Identify which cell holds the provided text, then report its (x, y) central coordinate. 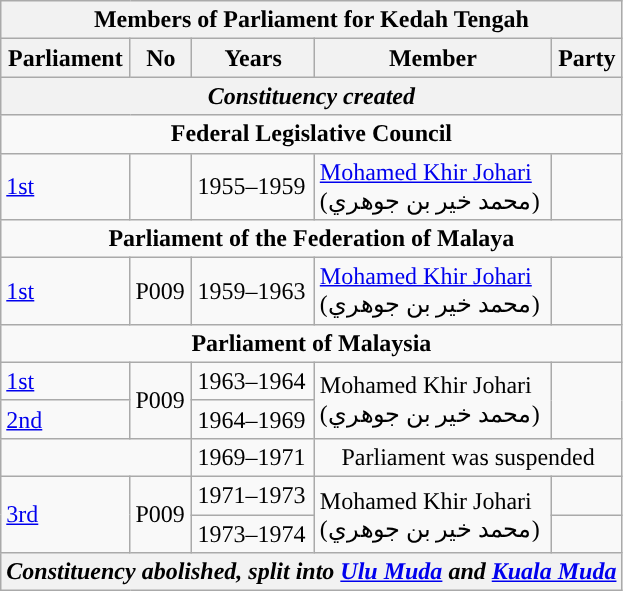
Member (432, 58)
Parliament of Malaysia (312, 343)
Parliament was suspended (468, 457)
Party (587, 58)
Federal Legislative Council (312, 134)
1964–1969 (253, 419)
Parliament of the Federation of Malaya (312, 239)
1973–1974 (253, 533)
1963–1964 (253, 381)
2nd (66, 419)
3rd (66, 514)
No (161, 58)
Constituency created (312, 96)
1969–1971 (253, 457)
Years (253, 58)
Constituency abolished, split into Ulu Muda and Kuala Muda (312, 572)
Members of Parliament for Kedah Tengah (312, 20)
Parliament (66, 58)
1955–1959 (253, 186)
1971–1973 (253, 495)
1959–1963 (253, 292)
